Find where the given text appears and provide that cell's center as (X, Y) coordinate. 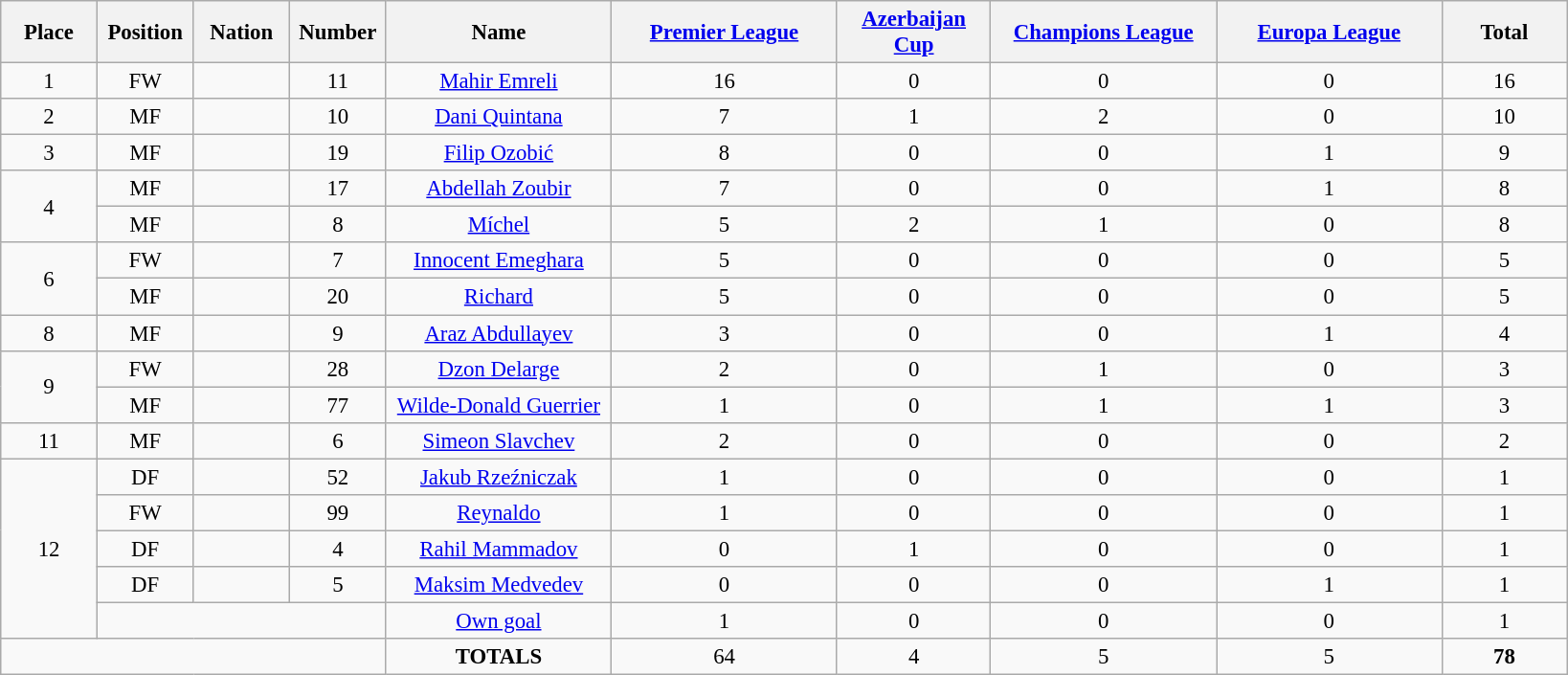
12 (50, 549)
Araz Abdullayev (499, 333)
Wilde-Donald Guerrier (499, 405)
52 (339, 477)
Maksim Medvedev (499, 585)
Name (499, 33)
Nation (241, 33)
Position (146, 33)
Míchel (499, 225)
20 (339, 297)
28 (339, 369)
Azerbaijan Cup (913, 33)
Dzon Delarge (499, 369)
Rahil Mammadov (499, 549)
Europa League (1329, 33)
Number (339, 33)
Own goal (499, 620)
Abdellah Zoubir (499, 189)
17 (339, 189)
TOTALS (499, 657)
Total (1505, 33)
64 (725, 657)
Filip Ozobić (499, 153)
77 (339, 405)
99 (339, 513)
Reynaldo (499, 513)
Innocent Emeghara (499, 261)
Simeon Slavchev (499, 440)
78 (1505, 657)
Place (50, 33)
Dani Quintana (499, 117)
19 (339, 153)
Premier League (725, 33)
Mahir Emreli (499, 81)
Jakub Rzeźniczak (499, 477)
Richard (499, 297)
Champions League (1104, 33)
